Determine the (x, y) coordinate at the center of the cell enclosing the given text.  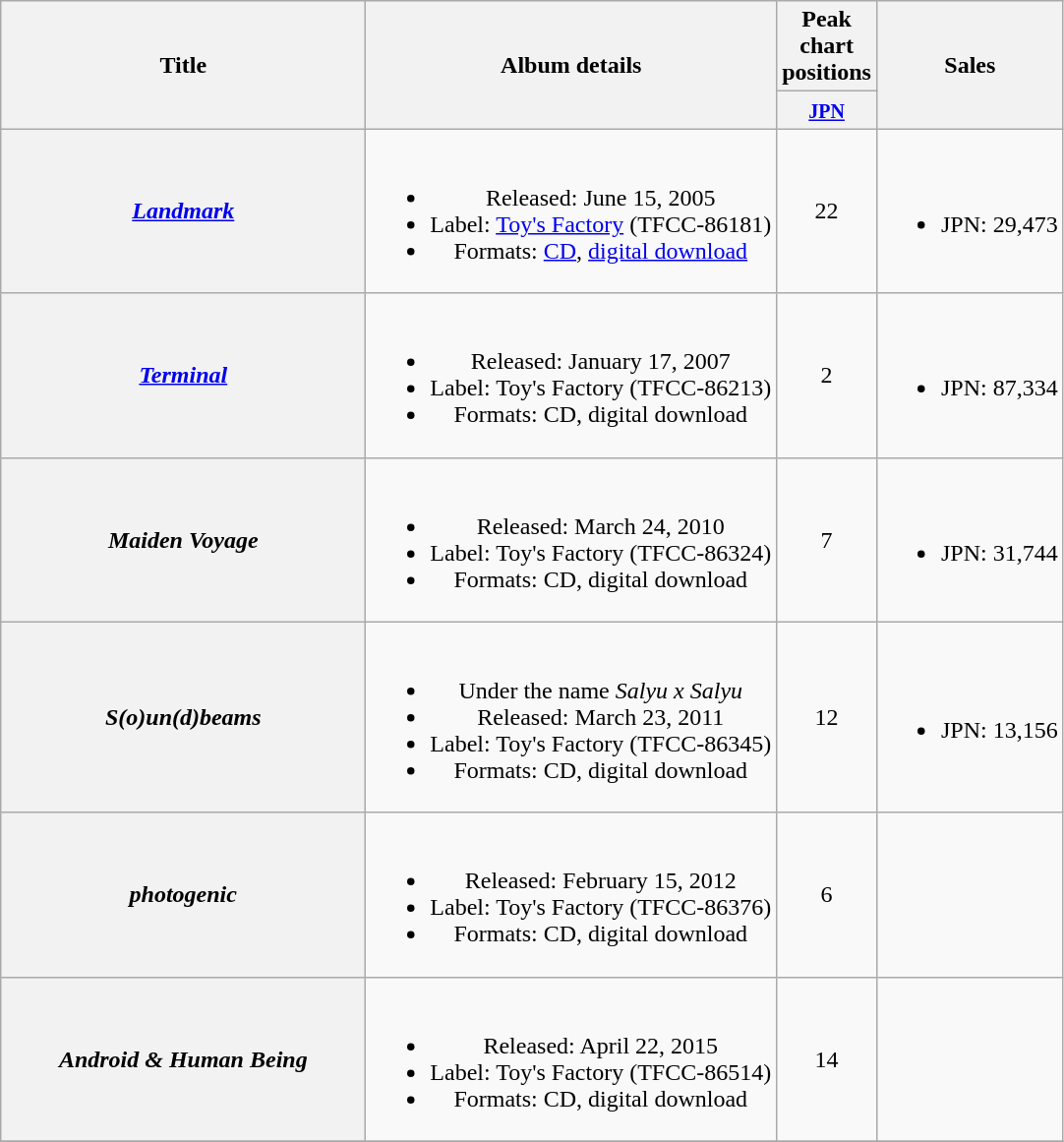
Album details (571, 65)
Released: January 17, 2007Label: Toy's Factory (TFCC-86213)Formats: CD, digital download (571, 376)
S(o)un(d)beams (183, 717)
JPN: 29,473 (970, 210)
6 (827, 895)
14 (827, 1058)
Released: April 22, 2015Label: Toy's Factory (TFCC-86514)Formats: CD, digital download (571, 1058)
Title (183, 65)
Landmark (183, 210)
JPN: 31,744 (970, 539)
7 (827, 539)
Sales (970, 65)
Released: June 15, 2005Label: Toy's Factory (TFCC-86181)Formats: CD, digital download (571, 210)
JPN: 13,156 (970, 717)
Android & Human Being (183, 1058)
12 (827, 717)
Released: February 15, 2012Label: Toy's Factory (TFCC-86376)Formats: CD, digital download (571, 895)
Under the name Salyu x SalyuReleased: March 23, 2011Label: Toy's Factory (TFCC-86345)Formats: CD, digital download (571, 717)
22 (827, 210)
Maiden Voyage (183, 539)
Terminal (183, 376)
2 (827, 376)
Peak chart positions (827, 46)
photogenic (183, 895)
JPN (827, 110)
Released: March 24, 2010Label: Toy's Factory (TFCC-86324)Formats: CD, digital download (571, 539)
JPN: 87,334 (970, 376)
